Detect which cell encompasses the target text, then output its [x, y] center coordinate. 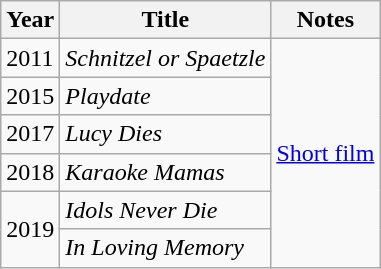
2019 [30, 229]
2011 [30, 58]
Karaoke Mamas [166, 172]
2018 [30, 172]
2017 [30, 134]
Year [30, 20]
Title [166, 20]
Schnitzel or Spaetzle [166, 58]
Idols Never Die [166, 210]
In Loving Memory [166, 248]
Notes [326, 20]
2015 [30, 96]
Playdate [166, 96]
Lucy Dies [166, 134]
Short film [326, 153]
